Find where the given text appears and provide that cell's center as (x, y) coordinate. 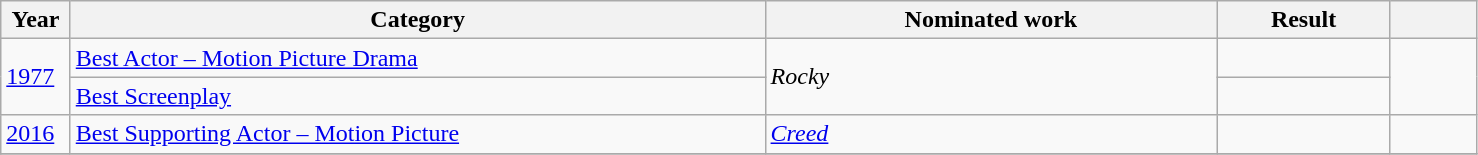
Best Actor – Motion Picture Drama (418, 58)
1977 (36, 77)
Best Supporting Actor – Motion Picture (418, 134)
Result (1304, 20)
Creed (991, 134)
Year (36, 20)
Nominated work (991, 20)
Best Screenplay (418, 96)
Category (418, 20)
2016 (36, 134)
Rocky (991, 77)
